Search for the cell housing the specified text and yield its [x, y] center coordinate. 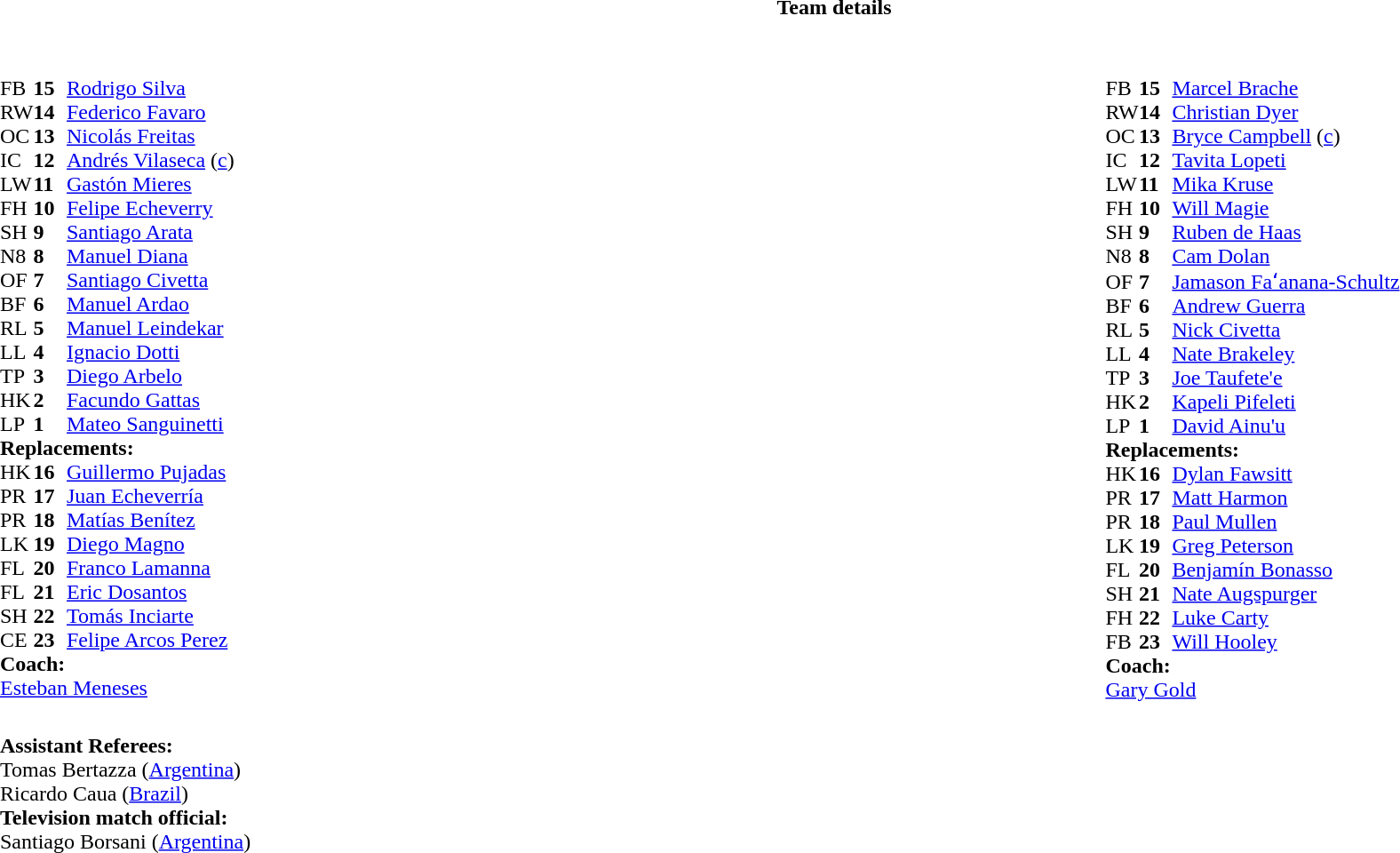
Paul Mullen [1285, 522]
Mika Kruse [1285, 185]
Nate Augspurger [1285, 594]
Kapeli Pifeleti [1285, 402]
Guillermo Pujadas [151, 473]
Facundo Gattas [151, 400]
Luke Carty [1285, 618]
Gary Gold [1253, 690]
Andrew Guerra [1285, 306]
Felipe Echeverry [151, 208]
Cam Dolan [1285, 256]
Matías Benítez [151, 521]
Nick Civetta [1285, 331]
Joe Taufete'e [1285, 379]
Nate Brakeley [1285, 354]
Will Magie [1285, 208]
Felipe Arcos Perez [151, 640]
Santiago Arata [151, 233]
Mateo Sanguinetti [151, 425]
Ruben de Haas [1285, 233]
Will Hooley [1285, 642]
Marcel Brache [1285, 89]
Christian Dyer [1285, 112]
Rodrigo Silva [151, 89]
Manuel Ardao [151, 304]
Dylan Fawsitt [1285, 474]
Juan Echeverría [151, 496]
Santiago Civetta [151, 281]
Diego Arbelo [151, 377]
Jamason Faʻanana-Schultz [1285, 281]
David Ainu'u [1285, 426]
Greg Peterson [1285, 546]
Esteban Meneses [117, 688]
Manuel Diana [151, 256]
Ignacio Dotti [151, 352]
Diego Magno [151, 544]
Gastón Mieres [151, 185]
Matt Harmon [1285, 498]
Eric Dosantos [151, 592]
Franco Lamanna [151, 569]
Manuel Leindekar [151, 329]
Benjamín Bonasso [1285, 570]
Nicolás Freitas [151, 137]
Federico Favaro [151, 112]
Tomás Inciarte [151, 617]
Bryce Campbell (c) [1285, 137]
Andrés Vilaseca (c) [151, 160]
CE [17, 640]
Tavita Lopeti [1285, 160]
